Capture the cell that displays the provided text and extract its [X, Y] central coordinate. 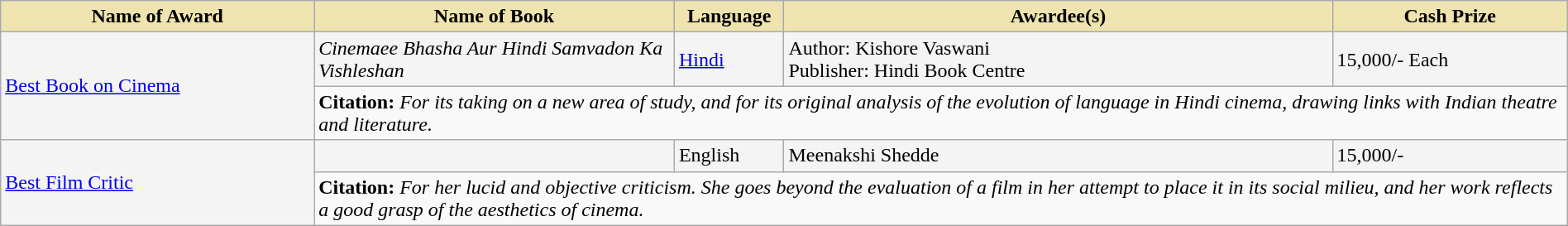
Language [729, 17]
English [729, 156]
Name of Book [495, 17]
Cinemaee Bhasha Aur Hindi Samvadon Ka Vishleshan [495, 60]
Author: Kishore VaswaniPublisher: Hindi Book Centre [1059, 60]
Best Book on Cinema [157, 86]
Awardee(s) [1059, 17]
15,000/- Each [1450, 60]
15,000/- [1450, 156]
Name of Award [157, 17]
Best Film Critic [157, 182]
Meenakshi Shedde [1059, 156]
Cash Prize [1450, 17]
Hindi [729, 60]
